Scan for the cell matching the given text and deliver its (X, Y) coordinate at center. 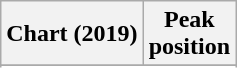
Chart (2019) (72, 34)
Peakposition (189, 34)
